From the cell containing the given text, extract its center point as (x, y) coordinate. 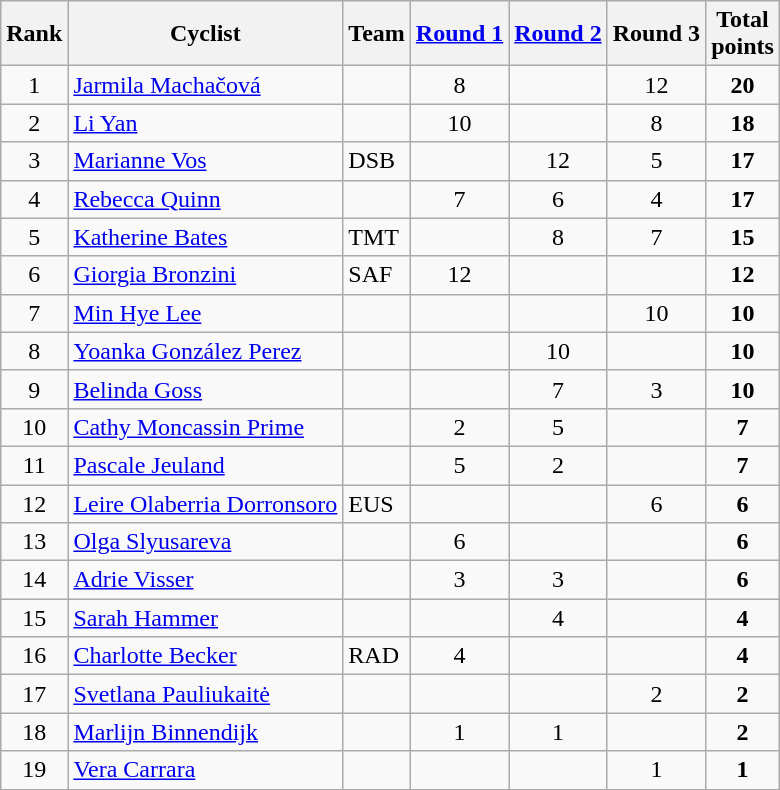
Giorgia Bronzini (206, 275)
Team (377, 34)
Yoanka González Perez (206, 351)
Cathy Moncassin Prime (206, 427)
Adrie Visser (206, 580)
Cyclist (206, 34)
14 (34, 580)
Li Yan (206, 123)
16 (34, 656)
Sarah Hammer (206, 618)
Marianne Vos (206, 161)
11 (34, 465)
Svetlana Pauliukaitė (206, 694)
Jarmila Machačová (206, 85)
Olga Slyusareva (206, 542)
Katherine Bates (206, 237)
Charlotte Becker (206, 656)
Min Hye Lee (206, 313)
Marlijn Binnendijk (206, 732)
9 (34, 389)
Pascale Jeuland (206, 465)
Leire Olaberria Dorronsoro (206, 503)
Round 1 (459, 34)
Round 3 (656, 34)
Rank (34, 34)
Vera Carrara (206, 770)
Belinda Goss (206, 389)
DSB (377, 161)
EUS (377, 503)
Totalpoints (743, 34)
Rebecca Quinn (206, 199)
20 (743, 85)
SAF (377, 275)
RAD (377, 656)
13 (34, 542)
19 (34, 770)
Round 2 (558, 34)
TMT (377, 237)
